Return (x, y) of the center of cell containing provided text 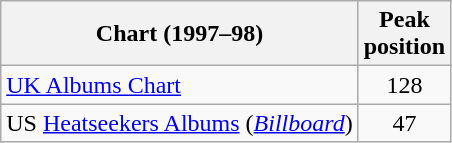
US Heatseekers Albums (Billboard) (180, 123)
128 (404, 85)
47 (404, 123)
UK Albums Chart (180, 85)
Peakposition (404, 34)
Chart (1997–98) (180, 34)
